Search for the cell housing the specified text and yield its (X, Y) center coordinate. 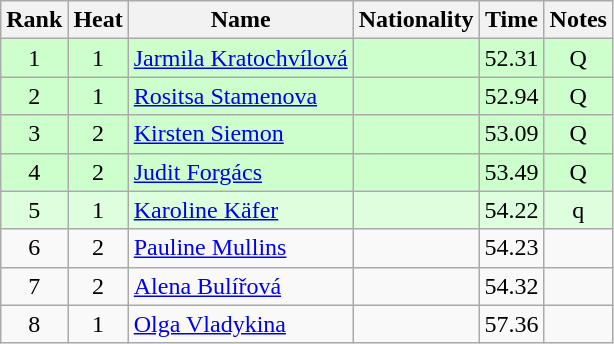
52.31 (512, 58)
Time (512, 20)
54.32 (512, 286)
q (578, 210)
Kirsten Siemon (240, 134)
Rositsa Stamenova (240, 96)
4 (34, 172)
Pauline Mullins (240, 248)
Heat (98, 20)
Karoline Käfer (240, 210)
52.94 (512, 96)
Nationality (416, 20)
53.09 (512, 134)
Alena Bulířová (240, 286)
Jarmila Kratochvílová (240, 58)
7 (34, 286)
Name (240, 20)
54.22 (512, 210)
53.49 (512, 172)
Notes (578, 20)
5 (34, 210)
6 (34, 248)
54.23 (512, 248)
3 (34, 134)
Olga Vladykina (240, 324)
8 (34, 324)
57.36 (512, 324)
Judit Forgács (240, 172)
Rank (34, 20)
